Scan for the cell matching the given text and deliver its [x, y] coordinate at center. 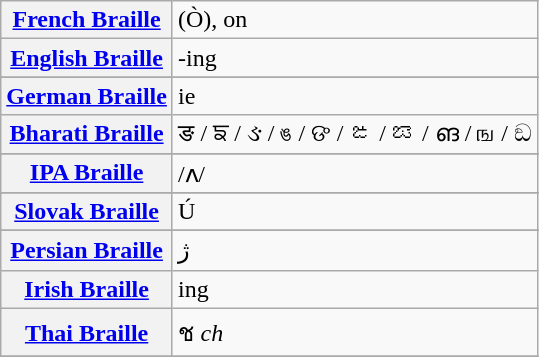
ژ [354, 251]
/ʌ/ [354, 173]
-ing [354, 58]
ช ch [354, 332]
Persian Braille [87, 251]
Ú [354, 212]
ie [354, 96]
Bharati Braille [87, 134]
IPA Braille [87, 173]
Thai Braille [87, 332]
French Braille [87, 20]
English Braille [87, 58]
German Braille [87, 96]
ing [354, 289]
(Ò), on [354, 20]
Slovak Braille [87, 212]
ङ / ਙ / ઙ / ঙ / ଙ / ఙ / ಙ / ങ / ங / ඞ [354, 134]
Irish Braille [87, 289]
